Extract the (X, Y) coordinate from the center of the cell holding the provided text.  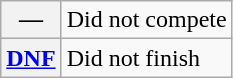
— (31, 20)
DNF (31, 58)
Did not compete (146, 20)
Did not finish (146, 58)
